Determine the (X, Y) coordinate at the center of the cell enclosing the given text.  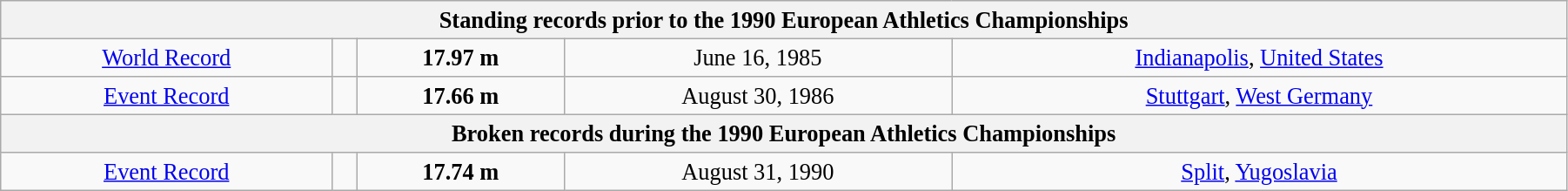
Broken records during the 1990 European Athletics Championships (784, 133)
August 30, 1986 (757, 95)
Indianapolis, United States (1260, 58)
June 16, 1985 (757, 58)
World Record (167, 58)
17.97 m (460, 58)
Standing records prior to the 1990 European Athletics Championships (784, 19)
17.74 m (460, 172)
17.66 m (460, 95)
Split, Yugoslavia (1260, 172)
Stuttgart, West Germany (1260, 95)
August 31, 1990 (757, 172)
